Output the [x, y] coordinate of the center of the cell containing the given text.  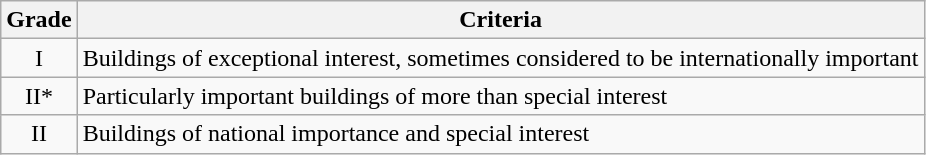
Criteria [500, 20]
II [39, 134]
Buildings of national importance and special interest [500, 134]
Grade [39, 20]
Buildings of exceptional interest, sometimes considered to be internationally important [500, 58]
Particularly important buildings of more than special interest [500, 96]
II* [39, 96]
I [39, 58]
